Detect which cell encompasses the target text, then output its (x, y) center coordinate. 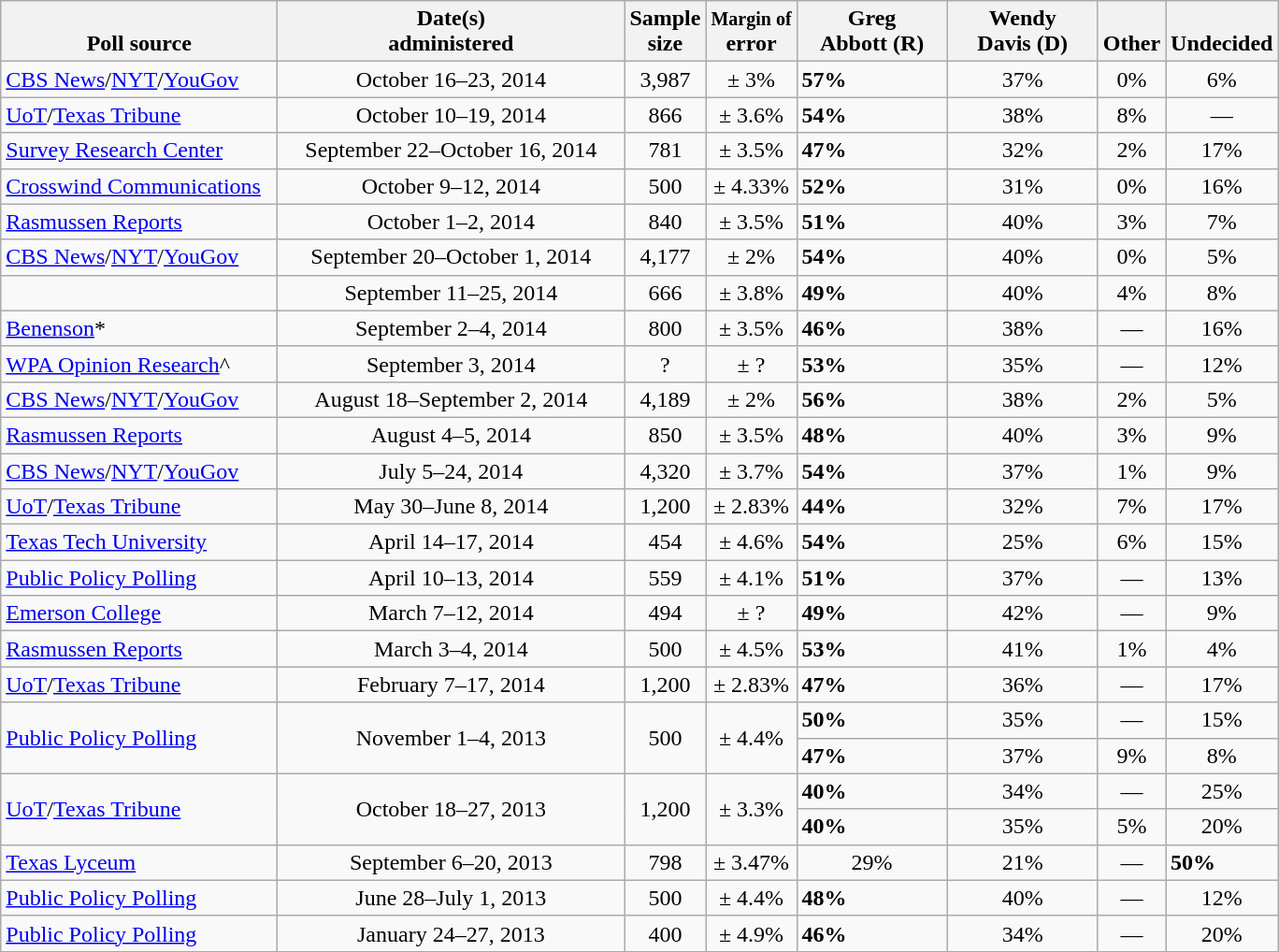
800 (666, 328)
± 3.3% (752, 809)
± 3.6% (752, 115)
559 (666, 578)
± 3.47% (752, 862)
June 28–July 1, 2013 (451, 898)
41% (1023, 649)
52% (871, 186)
± 4.33% (752, 186)
WendyDavis (D) (1023, 32)
October 16–23, 2014 (451, 79)
42% (1023, 613)
666 (666, 293)
± 4.1% (752, 578)
866 (666, 115)
21% (1023, 862)
WPA Opinion Research^ (139, 364)
36% (1023, 685)
494 (666, 613)
September 6–20, 2013 (451, 862)
Undecided (1222, 32)
October 9–12, 2014 (451, 186)
± 3.8% (752, 293)
August 18–September 2, 2014 (451, 399)
850 (666, 435)
GregAbbott (R) (871, 32)
13% (1222, 578)
Crosswind Communications (139, 186)
29% (871, 862)
Poll source (139, 32)
September 20–October 1, 2014 (451, 257)
Other (1131, 32)
March 3–4, 2014 (451, 649)
± 3% (752, 79)
4,189 (666, 399)
± 4.6% (752, 542)
May 30–June 8, 2014 (451, 507)
Benenson* (139, 328)
February 7–17, 2014 (451, 685)
Emerson College (139, 613)
March 7–12, 2014 (451, 613)
October 18–27, 2013 (451, 809)
September 22–October 16, 2014 (451, 151)
October 10–19, 2014 (451, 115)
April 14–17, 2014 (451, 542)
57% (871, 79)
31% (1023, 186)
January 24–27, 2013 (451, 933)
56% (871, 399)
± 4.5% (752, 649)
October 1–2, 2014 (451, 222)
Samplesize (666, 32)
4,177 (666, 257)
± 4.9% (752, 933)
781 (666, 151)
April 10–13, 2014 (451, 578)
August 4–5, 2014 (451, 435)
Date(s)administered (451, 32)
3,987 (666, 79)
Margin oferror (752, 32)
September 2–4, 2014 (451, 328)
November 1–4, 2013 (451, 738)
44% (871, 507)
September 3, 2014 (451, 364)
400 (666, 933)
± 3.7% (752, 470)
? (666, 364)
Texas Tech University (139, 542)
454 (666, 542)
4,320 (666, 470)
September 11–25, 2014 (451, 293)
798 (666, 862)
Texas Lyceum (139, 862)
July 5–24, 2014 (451, 470)
840 (666, 222)
Survey Research Center (139, 151)
